Search for the cell housing the specified text and yield its [X, Y] center coordinate. 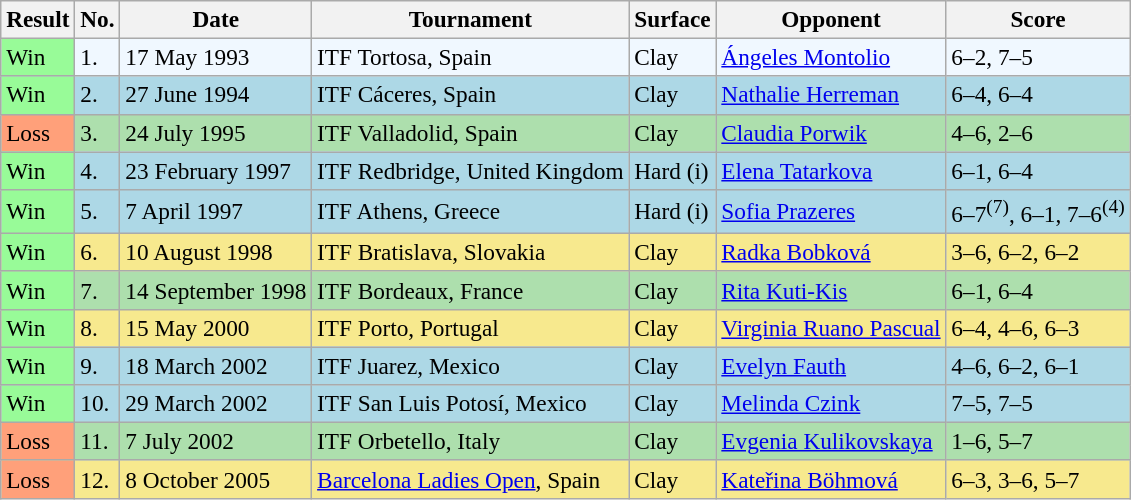
7 April 1997 [216, 211]
Score [1038, 19]
ITF Bratislava, Slovakia [470, 252]
29 March 2002 [216, 403]
10. [98, 403]
12. [98, 479]
1. [98, 57]
Melinda Czink [831, 403]
4. [98, 170]
ITF Bordeaux, France [470, 290]
Elena Tatarkova [831, 170]
Surface [672, 19]
7 July 2002 [216, 441]
Ángeles Montolio [831, 57]
6–7(7), 6–1, 7–6(4) [1038, 211]
10 August 1998 [216, 252]
6–4, 4–6, 6–3 [1038, 328]
Evgenia Kulikovskaya [831, 441]
18 March 2002 [216, 366]
8 October 2005 [216, 479]
7–5, 7–5 [1038, 403]
3–6, 6–2, 6–2 [1038, 252]
No. [98, 19]
1–6, 5–7 [1038, 441]
4–6, 6–2, 6–1 [1038, 366]
ITF Valladolid, Spain [470, 133]
11. [98, 441]
ITF Cáceres, Spain [470, 95]
4–6, 2–6 [1038, 133]
ITF Orbetello, Italy [470, 441]
Opponent [831, 19]
Claudia Porwik [831, 133]
15 May 2000 [216, 328]
23 February 1997 [216, 170]
Date [216, 19]
6–3, 3–6, 5–7 [1038, 479]
Evelyn Fauth [831, 366]
ITF Porto, Portugal [470, 328]
ITF Athens, Greece [470, 211]
Barcelona Ladies Open, Spain [470, 479]
6–4, 6–4 [1038, 95]
17 May 1993 [216, 57]
Tournament [470, 19]
ITF Redbridge, United Kingdom [470, 170]
24 July 1995 [216, 133]
ITF San Luis Potosí, Mexico [470, 403]
9. [98, 366]
7. [98, 290]
14 September 1998 [216, 290]
ITF Juarez, Mexico [470, 366]
Result [38, 19]
27 June 1994 [216, 95]
6–2, 7–5 [1038, 57]
3. [98, 133]
ITF Tortosa, Spain [470, 57]
Virginia Ruano Pascual [831, 328]
Nathalie Herreman [831, 95]
Kateřina Böhmová [831, 479]
5. [98, 211]
Sofia Prazeres [831, 211]
8. [98, 328]
2. [98, 95]
Radka Bobková [831, 252]
6. [98, 252]
Rita Kuti-Kis [831, 290]
